Search for the cell housing the specified text and yield its (X, Y) center coordinate. 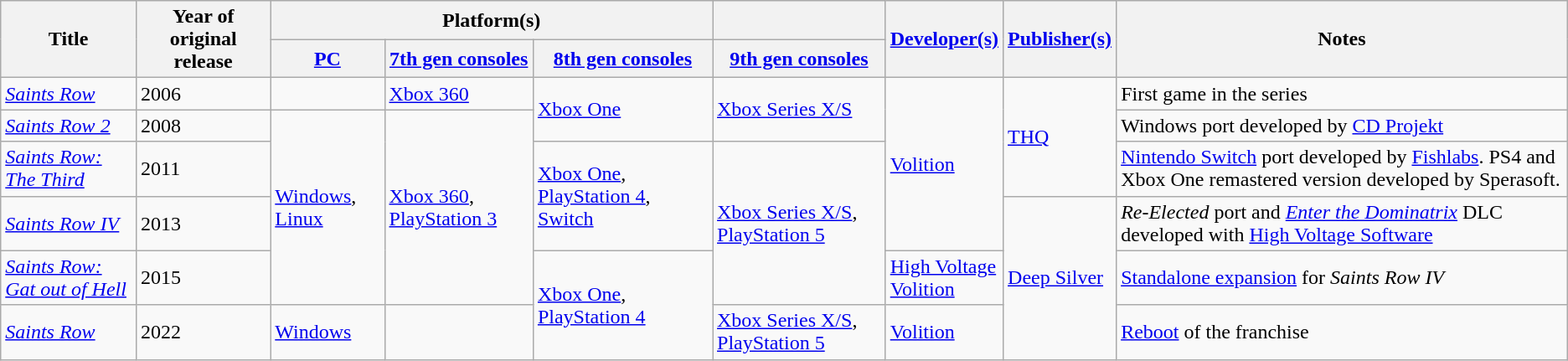
Windows port developed by CD Projekt (1342, 126)
2008 (204, 126)
Nintendo Switch port developed by Fishlabs. PS4 and Xbox One remastered version developed by Sperasoft. (1342, 169)
2022 (204, 332)
Xbox One (622, 110)
7th gen consoles (459, 59)
Saints Row: The Third (69, 169)
Saints Row IV (69, 223)
Developer(s) (944, 39)
8th gen consoles (622, 59)
Reboot of the franchise (1342, 332)
2013 (204, 223)
Publisher(s) (1060, 39)
Platform(s) (492, 20)
Windows (328, 332)
Deep Silver (1060, 278)
First game in the series (1342, 94)
Saints Row 2 (69, 126)
Xbox 360 (459, 94)
Year of original release (204, 39)
PC (328, 59)
9th gen consoles (799, 59)
Standalone expansion for Saints Row IV (1342, 278)
Xbox One, PlayStation 4, Switch (622, 196)
Xbox 360, PlayStation 3 (459, 208)
Xbox One, PlayStation 4 (622, 305)
Xbox Series X/S (799, 110)
High VoltageVolition (944, 278)
2015 (204, 278)
THQ (1060, 137)
Notes (1342, 39)
Title (69, 39)
Re-Elected port and Enter the Dominatrix DLC developed with High Voltage Software (1342, 223)
Windows, Linux (328, 208)
Saints Row: Gat out of Hell (69, 278)
2011 (204, 169)
2006 (204, 94)
